Find where the given text appears and provide that cell's center as [X, Y] coordinate. 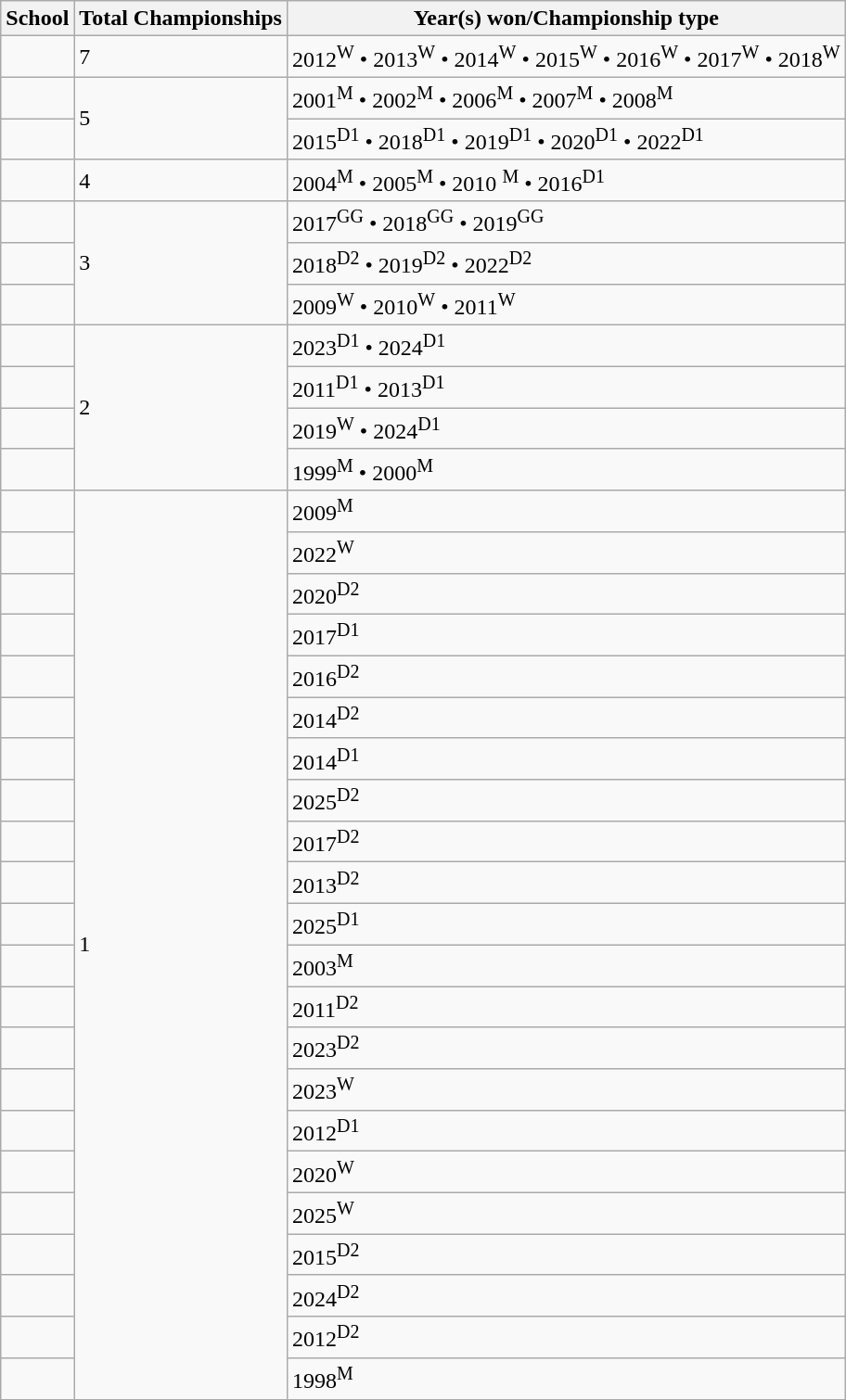
2023D1 • 2024D1 [566, 347]
2024D2 [566, 1296]
3 [181, 263]
2009W • 2010W • 2011W [566, 304]
2025D2 [566, 801]
2011D2 [566, 1007]
2012D2 [566, 1337]
1 [181, 945]
2012W • 2013W • 2014W • 2015W • 2016W • 2017W • 2018W [566, 57]
1998M [566, 1380]
2011D1 • 2013D1 [566, 388]
2023D2 [566, 1048]
2018D2 • 2019D2 • 2022D2 [566, 263]
2017D2 [566, 842]
1999M • 2000M [566, 469]
2004M • 2005M • 2010 M • 2016D1 [566, 180]
2014D1 [566, 758]
2025D1 [566, 923]
2016D2 [566, 677]
2020W [566, 1172]
2009M [566, 512]
Year(s) won/Championship type [566, 19]
2023W [566, 1090]
5 [181, 119]
2001M • 2002M • 2006M • 2007M • 2008M [566, 98]
2019W • 2024D1 [566, 428]
2017GG • 2018GG • 2019GG [566, 223]
School [37, 19]
2013D2 [566, 883]
2020D2 [566, 593]
2014D2 [566, 718]
4 [181, 180]
2022W [566, 553]
2025W [566, 1213]
2017D1 [566, 636]
2012D1 [566, 1131]
2003M [566, 966]
2 [181, 408]
2015D1 • 2018D1 • 2019D1 • 2020D1 • 2022D1 [566, 139]
2015D2 [566, 1255]
7 [181, 57]
Total Championships [181, 19]
